Provide the (X, Y) coordinate of the cell's center where the given text is located.  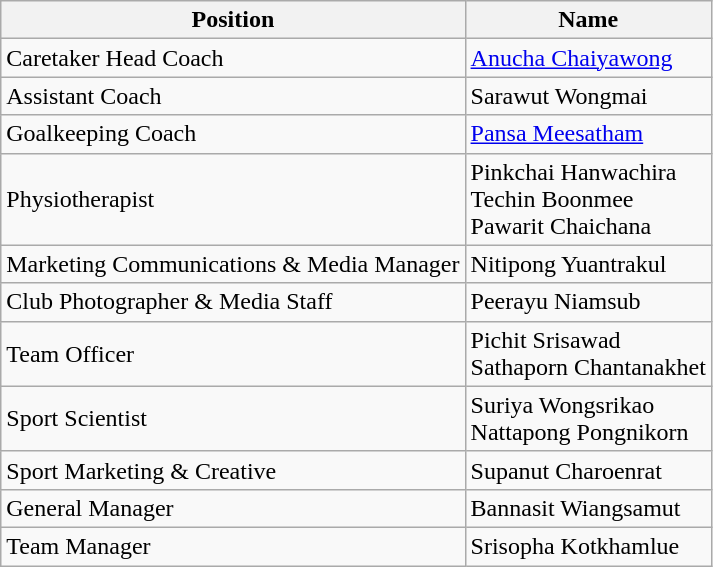
Pichit Srisawad Sathaporn Chantanakhet (588, 354)
Sarawut Wongmai (588, 96)
Team Officer (233, 354)
Sport Marketing & Creative (233, 470)
Team Manager (233, 546)
Peerayu Niamsub (588, 302)
Position (233, 20)
Supanut Charoenrat (588, 470)
Nitipong Yuantrakul (588, 264)
General Manager (233, 508)
Bannasit Wiangsamut (588, 508)
Suriya Wongsrikao Nattapong Pongnikorn (588, 418)
Srisopha Kotkhamlue (588, 546)
Anucha Chaiyawong (588, 58)
Name (588, 20)
Club Photographer & Media Staff (233, 302)
Physiotherapist (233, 199)
Assistant Coach (233, 96)
Pansa Meesatham (588, 134)
Pinkchai Hanwachira Techin Boonmee Pawarit Chaichana (588, 199)
Sport Scientist (233, 418)
Caretaker Head Coach (233, 58)
Goalkeeping Coach (233, 134)
Marketing Communications & Media Manager (233, 264)
